Output the (X, Y) coordinate of the center of the cell containing the given text.  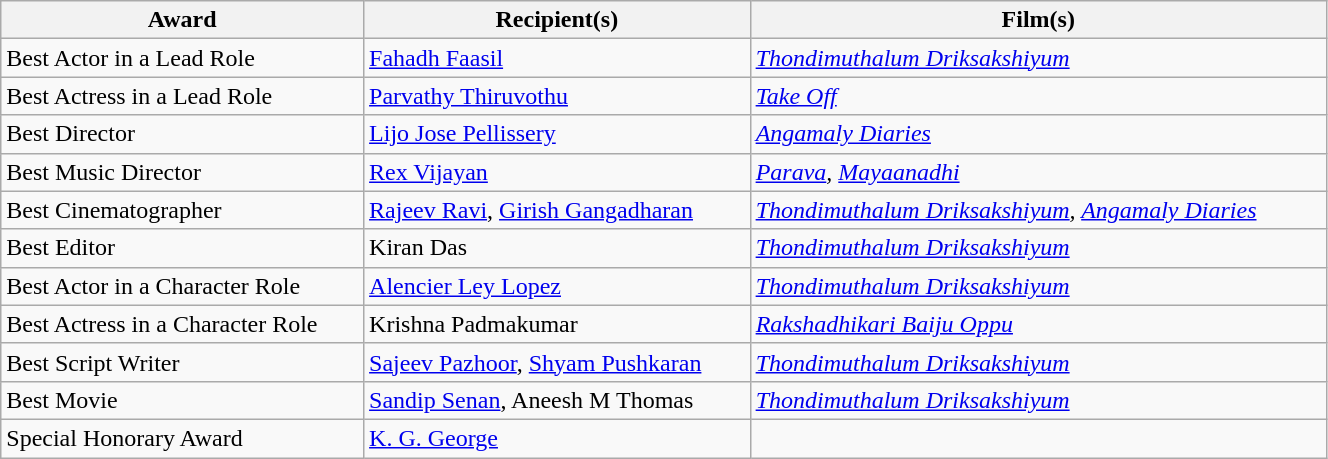
Best Actor in a Character Role (182, 286)
Best Editor (182, 248)
Sandip Senan, Aneesh M Thomas (558, 400)
Best Cinematographer (182, 210)
Rakshadhikari Baiju Oppu (1038, 324)
Alencier Ley Lopez (558, 286)
Film(s) (1038, 20)
Best Actress in a Character Role (182, 324)
Krishna Padmakumar (558, 324)
Take Off (1038, 96)
Special Honorary Award (182, 438)
Best Music Director (182, 172)
Best Actress in a Lead Role (182, 96)
Lijo Jose Pellissery (558, 134)
Kiran Das (558, 248)
Best Actor in a Lead Role (182, 58)
Thondimuthalum Driksakshiyum, Angamaly Diaries (1038, 210)
Best Director (182, 134)
Best Script Writer (182, 362)
Rex Vijayan (558, 172)
Sajeev Pazhoor, Shyam Pushkaran (558, 362)
Best Movie (182, 400)
Fahadh Faasil (558, 58)
K. G. George (558, 438)
Parvathy Thiruvothu (558, 96)
Award (182, 20)
Rajeev Ravi, Girish Gangadharan (558, 210)
Angamaly Diaries (1038, 134)
Parava, Mayaanadhi (1038, 172)
Recipient(s) (558, 20)
